Return [x, y] of the center of cell containing provided text 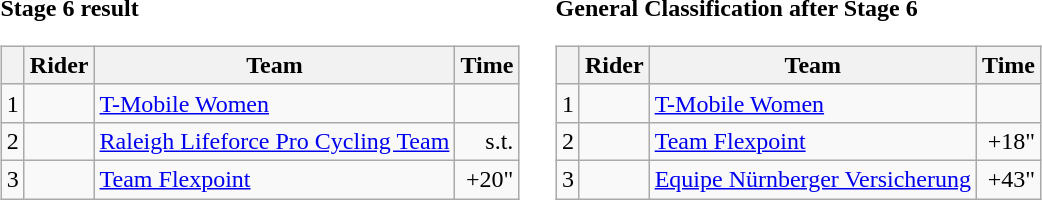
s.t. [487, 141]
+18" [1009, 141]
Equipe Nürnberger Versicherung [812, 179]
+43" [1009, 179]
Raleigh Lifeforce Pro Cycling Team [274, 141]
+20" [487, 179]
